Scan for the cell matching the given text and deliver its [X, Y] coordinate at center. 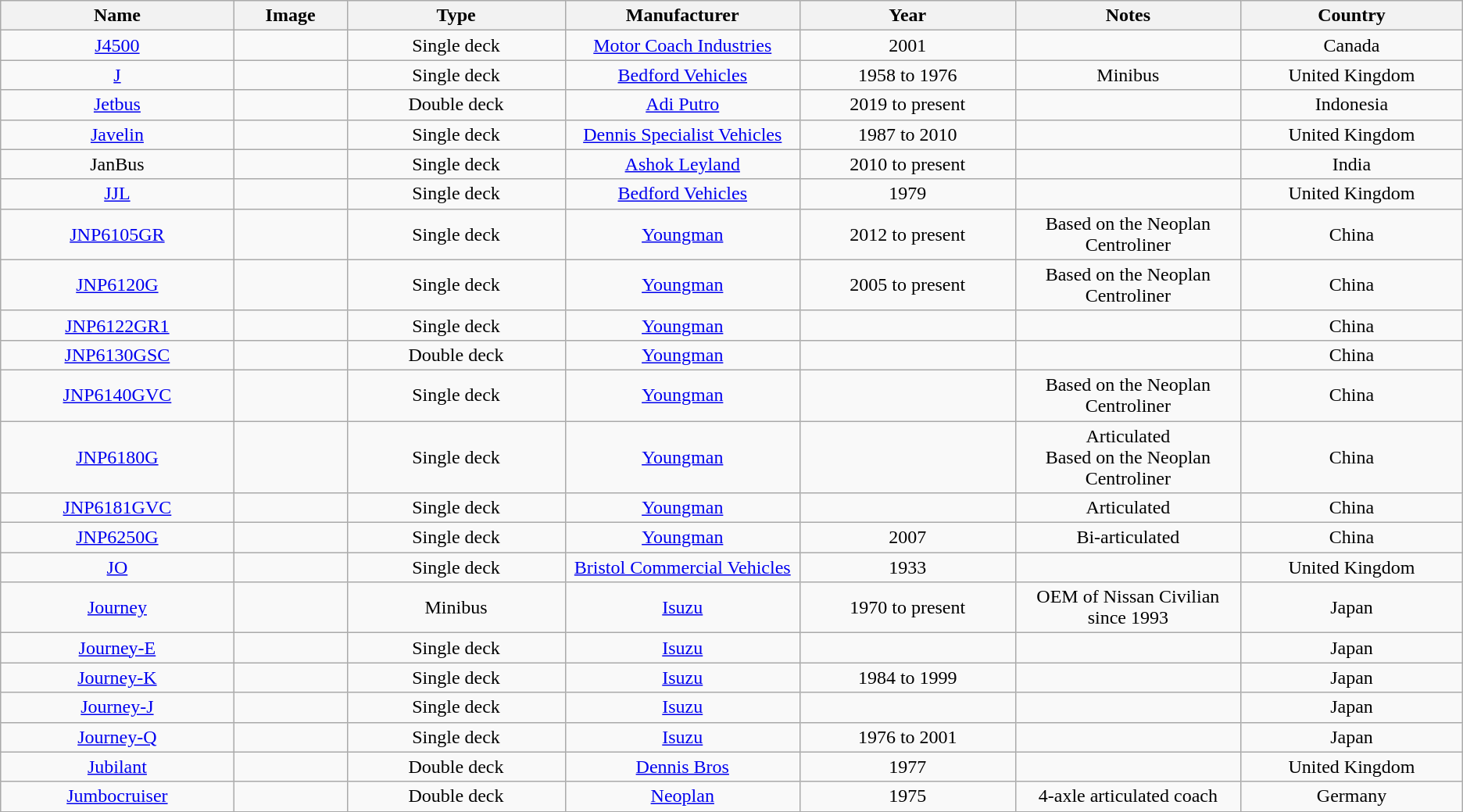
JNP6105GR [117, 234]
2019 to present [907, 105]
Neoplan [682, 796]
4-axle articulated coach [1129, 796]
1976 to 2001 [907, 737]
Indonesia [1352, 105]
Manufacturer [682, 16]
2010 to present [907, 164]
JNP6250G [117, 538]
Journey-K [117, 678]
Jubilant [117, 767]
Notes [1129, 16]
Jetbus [117, 105]
J4500 [117, 45]
1977 [907, 767]
JNP6140GVC [117, 395]
Name [117, 16]
1933 [907, 567]
JNP6180G [117, 456]
Journey-E [117, 648]
India [1352, 164]
2012 to present [907, 234]
Image [291, 16]
Type [456, 16]
Jumbocruiser [117, 796]
1987 to 2010 [907, 134]
Dennis Specialist Vehicles [682, 134]
JNP6181GVC [117, 508]
Journey-Q [117, 737]
Articulated [1129, 508]
JO [117, 567]
Canada [1352, 45]
Year [907, 16]
JNP6130GSC [117, 355]
Ashok Leyland [682, 164]
Journey [117, 608]
2005 to present [907, 284]
Journey-J [117, 707]
Dennis Bros [682, 767]
J [117, 75]
Adi Putro [682, 105]
2007 [907, 538]
2001 [907, 45]
1970 to present [907, 608]
ArticulatedBased on the Neoplan Centroliner [1129, 456]
OEM of Nissan Civilian since 1993 [1129, 608]
Country [1352, 16]
Motor Coach Industries [682, 45]
JNP6122GR1 [117, 325]
1979 [907, 194]
1958 to 1976 [907, 75]
Bi-articulated [1129, 538]
Bristol Commercial Vehicles [682, 567]
JanBus [117, 164]
1975 [907, 796]
JNP6120G [117, 284]
1984 to 1999 [907, 678]
Javelin [117, 134]
Germany [1352, 796]
JJL [117, 194]
